Scan for the cell matching the given text and deliver its (x, y) coordinate at center. 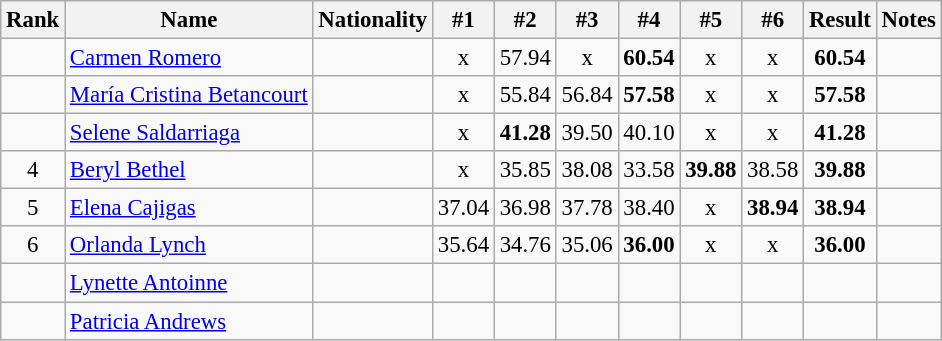
57.94 (525, 58)
40.10 (649, 133)
Notes (908, 20)
33.58 (649, 170)
Carmen Romero (189, 58)
38.58 (773, 170)
#2 (525, 20)
6 (33, 245)
Elena Cajigas (189, 208)
37.04 (463, 208)
35.06 (587, 245)
Name (189, 20)
Result (840, 20)
#3 (587, 20)
5 (33, 208)
María Cristina Betancourt (189, 95)
#5 (711, 20)
38.40 (649, 208)
#6 (773, 20)
Rank (33, 20)
34.76 (525, 245)
Lynette Antoinne (189, 283)
4 (33, 170)
56.84 (587, 95)
35.85 (525, 170)
36.98 (525, 208)
55.84 (525, 95)
37.78 (587, 208)
Beryl Bethel (189, 170)
Nationality (372, 20)
39.50 (587, 133)
35.64 (463, 245)
#4 (649, 20)
Selene Saldarriaga (189, 133)
Orlanda Lynch (189, 245)
38.08 (587, 170)
#1 (463, 20)
Patricia Andrews (189, 321)
